For the text-containing cell, return its midpoint in (x, y) coordinate format. 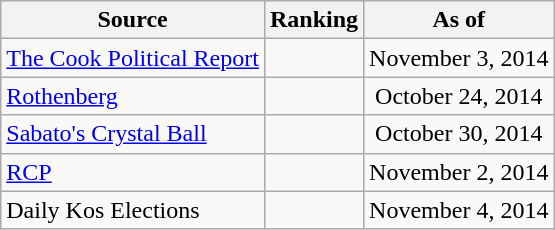
Daily Kos Elections (133, 210)
November 4, 2014 (459, 210)
Source (133, 20)
RCP (133, 172)
As of (459, 20)
November 3, 2014 (459, 58)
The Cook Political Report (133, 58)
Ranking (314, 20)
October 24, 2014 (459, 96)
November 2, 2014 (459, 172)
Rothenberg (133, 96)
Sabato's Crystal Ball (133, 134)
October 30, 2014 (459, 134)
